For the text-containing cell, return its midpoint in [x, y] coordinate format. 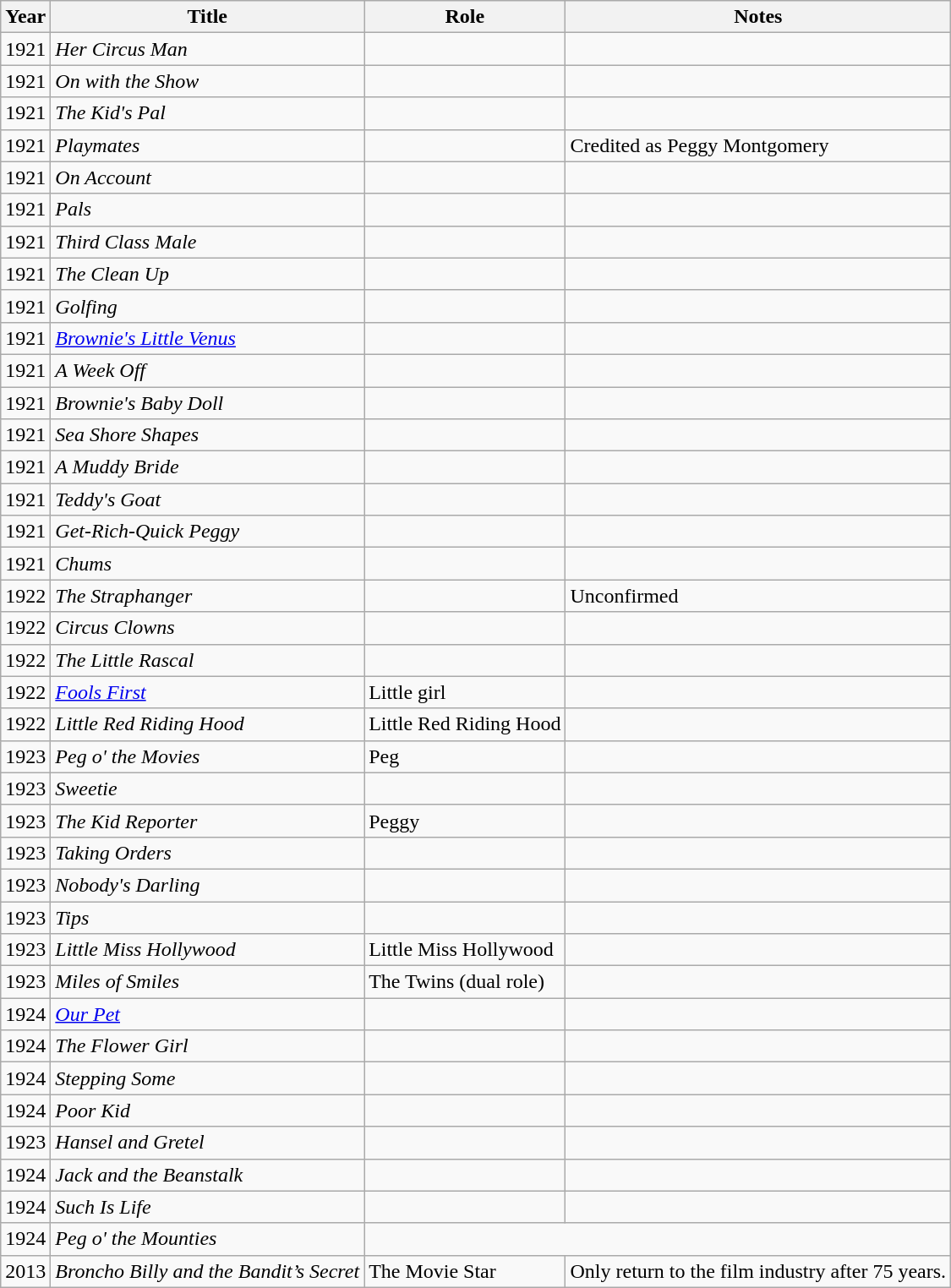
Teddy's Goat [208, 499]
Credited as Peggy Montgomery [758, 145]
Role [465, 17]
The Straphanger [208, 596]
Peg [465, 756]
Title [208, 17]
Brownie's Little Venus [208, 338]
Playmates [208, 145]
Taking Orders [208, 853]
Fools First [208, 692]
Unconfirmed [758, 596]
A Muddy Bride [208, 467]
Poor Kid [208, 1111]
The Little Rascal [208, 660]
Brownie's Baby Doll [208, 403]
The Kid's Pal [208, 113]
Peggy [465, 821]
Peg o' the Movies [208, 756]
Sea Shore Shapes [208, 435]
Nobody's Darling [208, 885]
On Account [208, 177]
Notes [758, 17]
Circus Clowns [208, 628]
Only return to the film industry after 75 years. [758, 1271]
Year [25, 17]
Miles of Smiles [208, 982]
Hansel and Gretel [208, 1143]
Golfing [208, 306]
The Movie Star [465, 1271]
The Clean Up [208, 274]
Peg o' the Mounties [208, 1239]
Her Circus Man [208, 49]
Chums [208, 564]
The Twins (dual role) [465, 982]
Third Class Male [208, 242]
Broncho Billy and the Bandit’s Secret [208, 1271]
Tips [208, 917]
A Week Off [208, 370]
Little girl [465, 692]
The Kid Reporter [208, 821]
Sweetie [208, 789]
Our Pet [208, 1014]
Pals [208, 210]
Jack and the Beanstalk [208, 1175]
Get-Rich-Quick Peggy [208, 532]
Such Is Life [208, 1207]
Stepping Some [208, 1078]
2013 [25, 1271]
On with the Show [208, 81]
The Flower Girl [208, 1046]
